Output the [X, Y] coordinate of the center of the cell containing the given text.  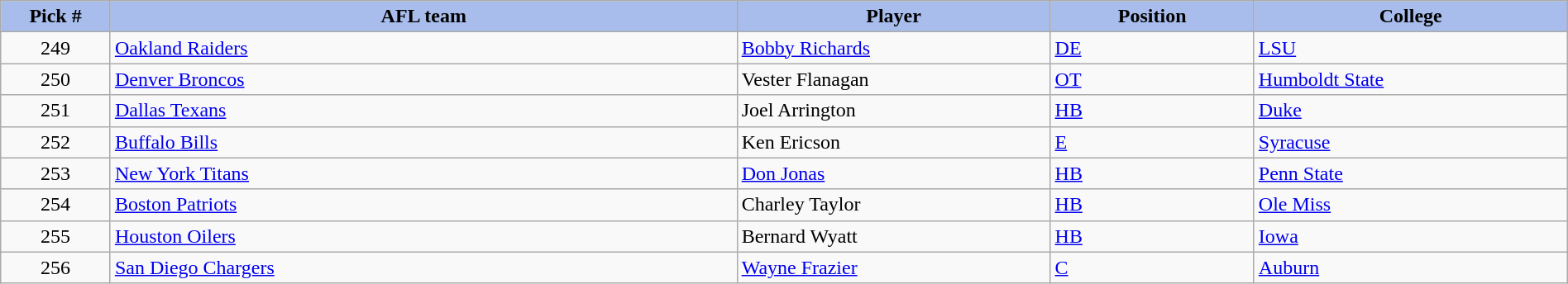
LSU [1411, 48]
Ken Ericson [893, 142]
DE [1152, 48]
Pick # [56, 17]
Auburn [1411, 267]
Buffalo Bills [423, 142]
Don Jonas [893, 173]
251 [56, 111]
Wayne Frazier [893, 267]
Charley Taylor [893, 205]
Iowa [1411, 236]
Vester Flanagan [893, 79]
San Diego Chargers [423, 267]
Denver Broncos [423, 79]
Boston Patriots [423, 205]
College [1411, 17]
Humboldt State [1411, 79]
Joel Arrington [893, 111]
C [1152, 267]
Syracuse [1411, 142]
Position [1152, 17]
Penn State [1411, 173]
252 [56, 142]
AFL team [423, 17]
256 [56, 267]
OT [1152, 79]
255 [56, 236]
254 [56, 205]
E [1152, 142]
New York Titans [423, 173]
Ole Miss [1411, 205]
253 [56, 173]
Player [893, 17]
250 [56, 79]
Houston Oilers [423, 236]
Bernard Wyatt [893, 236]
Oakland Raiders [423, 48]
249 [56, 48]
Dallas Texans [423, 111]
Bobby Richards [893, 48]
Duke [1411, 111]
